From the cell containing the given text, extract its center point as (X, Y) coordinate. 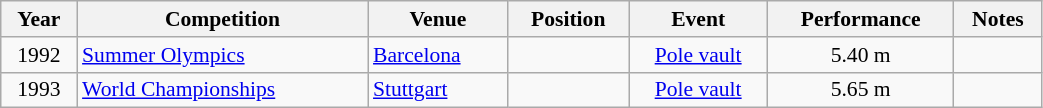
World Championships (222, 90)
1993 (39, 90)
5.65 m (861, 90)
1992 (39, 55)
Venue (438, 19)
Competition (222, 19)
Stuttgart (438, 90)
Position (568, 19)
5.40 m (861, 55)
Summer Olympics (222, 55)
Performance (861, 19)
Year (39, 19)
Event (698, 19)
Barcelona (438, 55)
Notes (998, 19)
